Search for the cell housing the specified text and yield its [x, y] center coordinate. 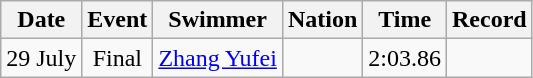
Swimmer [218, 20]
29 July [42, 58]
Final [118, 58]
Time [405, 20]
Nation [322, 20]
2:03.86 [405, 58]
Zhang Yufei [218, 58]
Record [490, 20]
Event [118, 20]
Date [42, 20]
